Locate the cell with the specified text and output its (x, y) center coordinate. 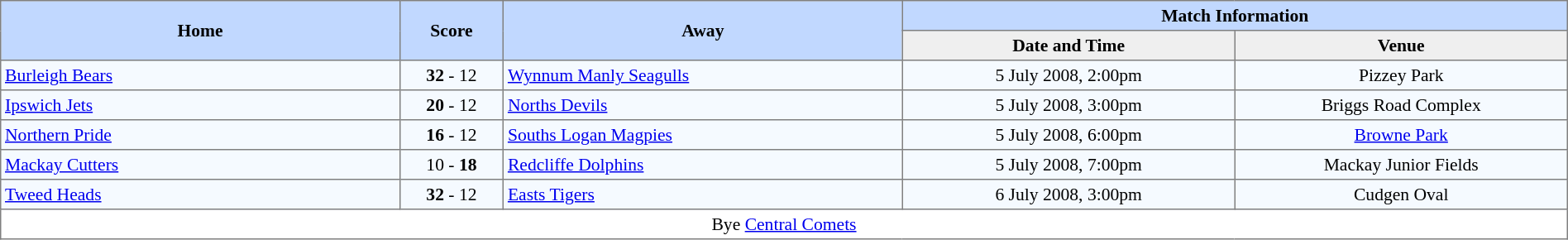
Venue (1401, 46)
Souths Logan Magpies (703, 135)
Tweed Heads (200, 194)
Briggs Road Complex (1401, 105)
Burleigh Bears (200, 75)
Redcliffe Dolphins (703, 165)
5 July 2008, 6:00pm (1068, 135)
Date and Time (1068, 46)
10 - 18 (452, 165)
Match Information (1235, 16)
16 - 12 (452, 135)
Cudgen Oval (1401, 194)
Ipswich Jets (200, 105)
Easts Tigers (703, 194)
5 July 2008, 7:00pm (1068, 165)
20 - 12 (452, 105)
Score (452, 31)
Pizzey Park (1401, 75)
5 July 2008, 3:00pm (1068, 105)
Home (200, 31)
Northern Pride (200, 135)
Mackay Junior Fields (1401, 165)
Norths Devils (703, 105)
6 July 2008, 3:00pm (1068, 194)
Bye Central Comets (784, 224)
Away (703, 31)
5 July 2008, 2:00pm (1068, 75)
Wynnum Manly Seagulls (703, 75)
Browne Park (1401, 135)
Mackay Cutters (200, 165)
